Search for the cell housing the specified text and yield its [X, Y] center coordinate. 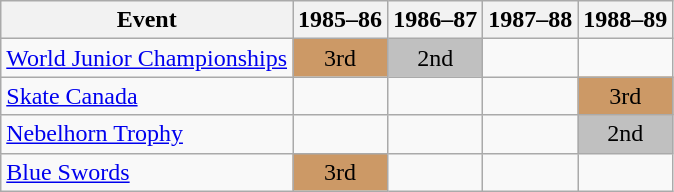
Skate Canada [147, 96]
Nebelhorn Trophy [147, 134]
1986–87 [436, 20]
1988–89 [626, 20]
Event [147, 20]
World Junior Championships [147, 58]
1987–88 [530, 20]
1985–86 [340, 20]
Blue Swords [147, 172]
